Output the (X, Y) coordinate of the center of the cell containing the given text.  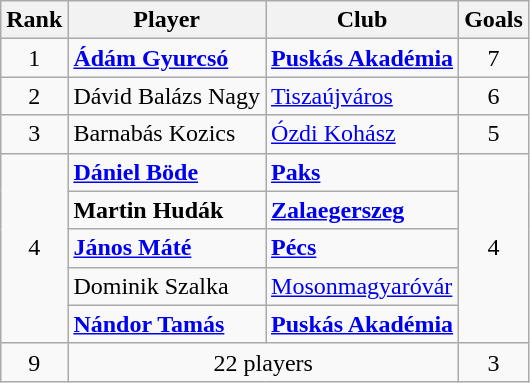
2 (34, 96)
22 players (264, 362)
Dávid Balázs Nagy (167, 96)
5 (494, 134)
Paks (362, 172)
Goals (494, 20)
Ózdi Kohász (362, 134)
Dominik Szalka (167, 286)
Nándor Tamás (167, 324)
János Máté (167, 248)
Zalaegerszeg (362, 210)
7 (494, 58)
Mosonmagyaróvár (362, 286)
9 (34, 362)
Rank (34, 20)
Pécs (362, 248)
Martin Hudák (167, 210)
Club (362, 20)
Tiszaújváros (362, 96)
Player (167, 20)
Barnabás Kozics (167, 134)
6 (494, 96)
Ádám Gyurcsó (167, 58)
Dániel Böde (167, 172)
1 (34, 58)
